Return the [x, y] coordinate for the center point of the cell that contains the specified text.  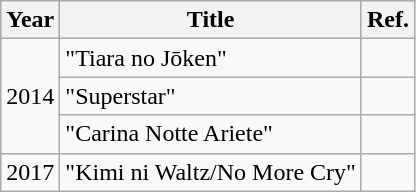
"Kimi ni Waltz/No More Cry" [211, 172]
2017 [30, 172]
Year [30, 20]
"Carina Notte Ariete" [211, 134]
2014 [30, 96]
Ref. [388, 20]
"Tiara no Jōken" [211, 58]
Title [211, 20]
"Superstar" [211, 96]
